Extract the [x, y] coordinate from the center of the cell holding the provided text.  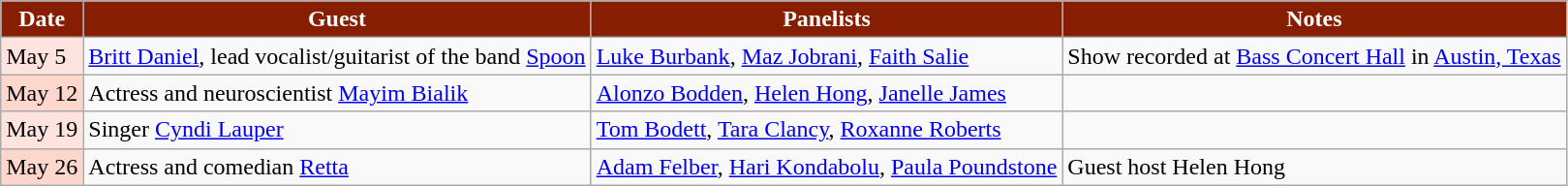
Actress and comedian Retta [337, 167]
May 5 [43, 56]
Panelists [827, 19]
Notes [1314, 19]
Guest host Helen Hong [1314, 167]
Date [43, 19]
Tom Bodett, Tara Clancy, Roxanne Roberts [827, 130]
Alonzo Bodden, Helen Hong, Janelle James [827, 93]
May 19 [43, 130]
Guest [337, 19]
Show recorded at Bass Concert Hall in Austin, Texas [1314, 56]
May 26 [43, 167]
Singer Cyndi Lauper [337, 130]
Luke Burbank, Maz Jobrani, Faith Salie [827, 56]
Actress and neuroscientist Mayim Bialik [337, 93]
Adam Felber, Hari Kondabolu, Paula Poundstone [827, 167]
Britt Daniel, lead vocalist/guitarist of the band Spoon [337, 56]
May 12 [43, 93]
